Detect which cell encompasses the target text, then output its (X, Y) center coordinate. 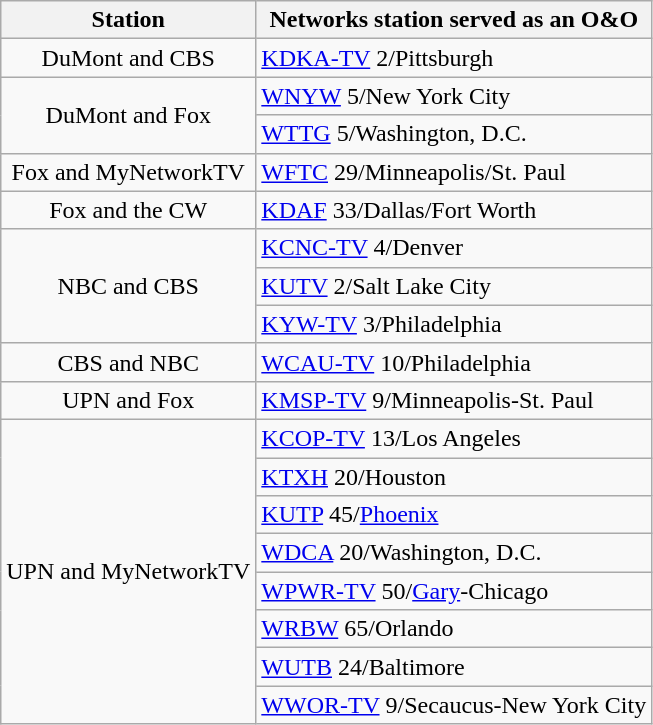
Station (128, 20)
WNYW 5/New York City (454, 96)
WFTC 29/Minneapolis/St. Paul (454, 172)
DuMont and CBS (128, 58)
UPN and Fox (128, 400)
WWOR-TV 9/Secaucus-New York City (454, 705)
WPWR-TV 50/Gary-Chicago (454, 591)
WUTB 24/Baltimore (454, 667)
Fox and MyNetworkTV (128, 172)
KTXH 20/Houston (454, 477)
KMSP-TV 9/Minneapolis-St. Paul (454, 400)
KUTP 45/Phoenix (454, 515)
Networks station served as an O&O (454, 20)
KUTV 2/Salt Lake City (454, 286)
KCOP-TV 13/Los Angeles (454, 438)
DuMont and Fox (128, 115)
WRBW 65/Orlando (454, 629)
Fox and the CW (128, 210)
WCAU-TV 10/Philadelphia (454, 362)
KYW-TV 3/Philadelphia (454, 324)
UPN and MyNetworkTV (128, 571)
KDAF 33/Dallas/Fort Worth (454, 210)
KCNC-TV 4/Denver (454, 248)
CBS and NBC (128, 362)
NBC and CBS (128, 286)
WTTG 5/Washington, D.C. (454, 134)
KDKA-TV 2/Pittsburgh (454, 58)
WDCA 20/Washington, D.C. (454, 553)
